Capture the cell that displays the provided text and extract its (x, y) central coordinate. 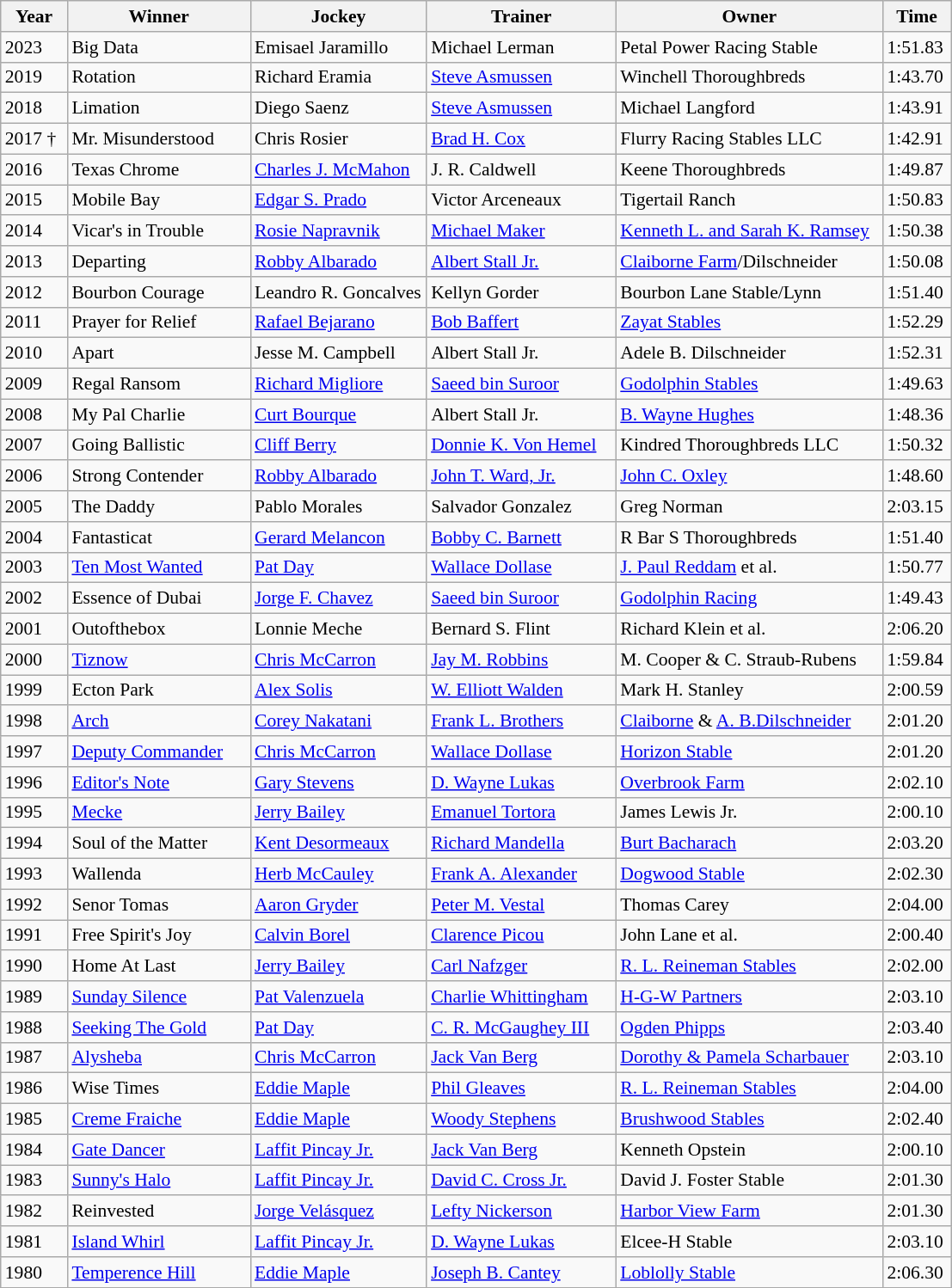
1:43.91 (917, 108)
David C. Cross Jr. (521, 1181)
Vicar's in Trouble (158, 231)
Jay M. Robbins (521, 659)
Kellyn Gorder (521, 292)
The Daddy (158, 506)
Kenneth Opstein (749, 1150)
2023 (34, 47)
Petal Power Racing Stable (749, 47)
Gary Stevens (339, 782)
2004 (34, 537)
Claiborne & A. B.Dilschneider (749, 721)
Year (34, 16)
Overbrook Farm (749, 782)
Richard Mandella (521, 843)
Adele B. Dilschneider (749, 353)
2:02.00 (917, 966)
Charlie Whittingham (521, 997)
2006 (34, 476)
Bourbon Courage (158, 292)
J. R. Caldwell (521, 169)
Dogwood Stable (749, 874)
Tiznow (158, 659)
Emanuel Tortora (521, 813)
Diego Saenz (339, 108)
Claiborne Farm/Dilschneider (749, 261)
Mark H. Stanley (749, 690)
1:49.63 (917, 384)
B. Wayne Hughes (749, 414)
Mobile Bay (158, 200)
John T. Ward, Jr. (521, 476)
Cliff Berry (339, 445)
2:06.20 (917, 629)
Sunny's Halo (158, 1181)
1992 (34, 905)
Bobby C. Barnett (521, 537)
2001 (34, 629)
1989 (34, 997)
Owner (749, 16)
2008 (34, 414)
1993 (34, 874)
Jorge Velásquez (339, 1211)
Outofthebox (158, 629)
Apart (158, 353)
2:03.40 (917, 1027)
Winner (158, 16)
Rotation (158, 77)
1:52.31 (917, 353)
My Pal Charlie (158, 414)
2011 (34, 322)
Corey Nakatani (339, 721)
Edgar S. Prado (339, 200)
Senor Tomas (158, 905)
Dorothy & Pamela Scharbauer (749, 1058)
Charles J. McMahon (339, 169)
Gate Dancer (158, 1150)
Alysheba (158, 1058)
James Lewis Jr. (749, 813)
1998 (34, 721)
Phil Gleaves (521, 1089)
Horizon Stable (749, 751)
2:03.20 (917, 843)
Ecton Park (158, 690)
Sunday Silence (158, 997)
Richard Eramia (339, 77)
Texas Chrome (158, 169)
2007 (34, 445)
1991 (34, 935)
1980 (34, 1273)
Zayat Stables (749, 322)
Wise Times (158, 1089)
Regal Ransom (158, 384)
1981 (34, 1242)
2:00.40 (917, 935)
Kenneth L. and Sarah K. Ramsey (749, 231)
1:48.60 (917, 476)
Pablo Morales (339, 506)
Frank A. Alexander (521, 874)
2:02.30 (917, 874)
Trainer (521, 16)
1999 (34, 690)
Jockey (339, 16)
Keene Thoroughbreds (749, 169)
1:50.08 (917, 261)
1:52.29 (917, 322)
Time (917, 16)
2:06.30 (917, 1273)
Brad H. Cox (521, 139)
Herb McCauley (339, 874)
1:42.91 (917, 139)
Tigertail Ranch (749, 200)
Island Whirl (158, 1242)
1985 (34, 1119)
1983 (34, 1181)
Wallenda (158, 874)
1:48.36 (917, 414)
Alex Solis (339, 690)
Lefty Nickerson (521, 1211)
2019 (34, 77)
Mr. Misunderstood (158, 139)
Burt Bacharach (749, 843)
Strong Contender (158, 476)
Elcee-H Stable (749, 1242)
Calvin Borel (339, 935)
Michael Maker (521, 231)
Deputy Commander (158, 751)
1:49.43 (917, 598)
1986 (34, 1089)
Aaron Gryder (339, 905)
Thomas Carey (749, 905)
Bernard S. Flint (521, 629)
2:03.15 (917, 506)
Carl Nafzger (521, 966)
Prayer for Relief (158, 322)
Frank L. Brothers (521, 721)
Jesse M. Campbell (339, 353)
David J. Foster Stable (749, 1181)
Creme Fraiche (158, 1119)
Reinvested (158, 1211)
Free Spirit's Joy (158, 935)
Joseph B. Cantey (521, 1273)
Rafael Bejarano (339, 322)
Soul of the Matter (158, 843)
Brushwood Stables (749, 1119)
Home At Last (158, 966)
Greg Norman (749, 506)
Chris Rosier (339, 139)
Kindred Thoroughbreds LLC (749, 445)
1:59.84 (917, 659)
R Bar S Thoroughbreds (749, 537)
John C. Oxley (749, 476)
1995 (34, 813)
2014 (34, 231)
Going Ballistic (158, 445)
1990 (34, 966)
Godolphin Stables (749, 384)
Flurry Racing Stables LLC (749, 139)
2003 (34, 567)
1:49.87 (917, 169)
1:50.83 (917, 200)
Godolphin Racing (749, 598)
M. Cooper & C. Straub-Rubens (749, 659)
2002 (34, 598)
1988 (34, 1027)
Pat Valenzuela (339, 997)
2000 (34, 659)
2005 (34, 506)
Editor's Note (158, 782)
Donnie K. Von Hemel (521, 445)
Michael Langford (749, 108)
Richard Migliore (339, 384)
Loblolly Stable (749, 1273)
2013 (34, 261)
Michael Lerman (521, 47)
W. Elliott Walden (521, 690)
Limation (158, 108)
Seeking The Gold (158, 1027)
1997 (34, 751)
2:00.59 (917, 690)
Peter M. Vestal (521, 905)
1:51.83 (917, 47)
Lonnie Meche (339, 629)
Winchell Thoroughbreds (749, 77)
J. Paul Reddam et al. (749, 567)
Mecke (158, 813)
Big Data (158, 47)
Salvador Gonzalez (521, 506)
2:02.10 (917, 782)
1994 (34, 843)
Bob Baffert (521, 322)
2012 (34, 292)
Ogden Phipps (749, 1027)
Departing (158, 261)
Curt Bourque (339, 414)
1:50.32 (917, 445)
C. R. McGaughey III (521, 1027)
1:50.38 (917, 231)
1982 (34, 1211)
Arch (158, 721)
Rosie Napravnik (339, 231)
1984 (34, 1150)
Ten Most Wanted (158, 567)
2016 (34, 169)
2017 † (34, 139)
2018 (34, 108)
Leandro R. Goncalves (339, 292)
John Lane et al. (749, 935)
Woody Stephens (521, 1119)
Victor Arceneaux (521, 200)
Fantasticat (158, 537)
Clarence Picou (521, 935)
Harbor View Farm (749, 1211)
2009 (34, 384)
2015 (34, 200)
2:02.40 (917, 1119)
Essence of Dubai (158, 598)
H-G-W Partners (749, 997)
1996 (34, 782)
Bourbon Lane Stable/Lynn (749, 292)
Temperence Hill (158, 1273)
Jorge F. Chavez (339, 598)
Kent Desormeaux (339, 843)
Gerard Melancon (339, 537)
2010 (34, 353)
1:50.77 (917, 567)
Richard Klein et al. (749, 629)
Emisael Jaramillo (339, 47)
1:43.70 (917, 77)
1987 (34, 1058)
